Scan for the cell matching the given text and deliver its [X, Y] coordinate at center. 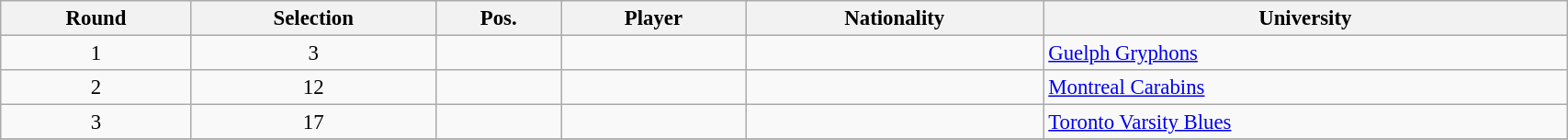
Pos. [498, 18]
Nationality [895, 18]
2 [96, 87]
1 [96, 53]
Selection [313, 18]
Montreal Carabins [1305, 87]
Round [96, 18]
17 [313, 122]
Player [653, 18]
Guelph Gryphons [1305, 53]
University [1305, 18]
Toronto Varsity Blues [1305, 122]
12 [313, 87]
